Search for the cell housing the specified text and yield its (X, Y) center coordinate. 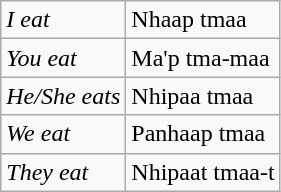
We eat (64, 134)
He/She eats (64, 96)
They eat (64, 172)
I eat (64, 20)
Nhaap tmaa (203, 20)
You eat (64, 58)
Ma'p tma-maa (203, 58)
Nhipaa tmaa (203, 96)
Panhaap tmaa (203, 134)
Nhipaat tmaa-t (203, 172)
